Determine the (X, Y) coordinate at the center of the cell enclosing the given text.  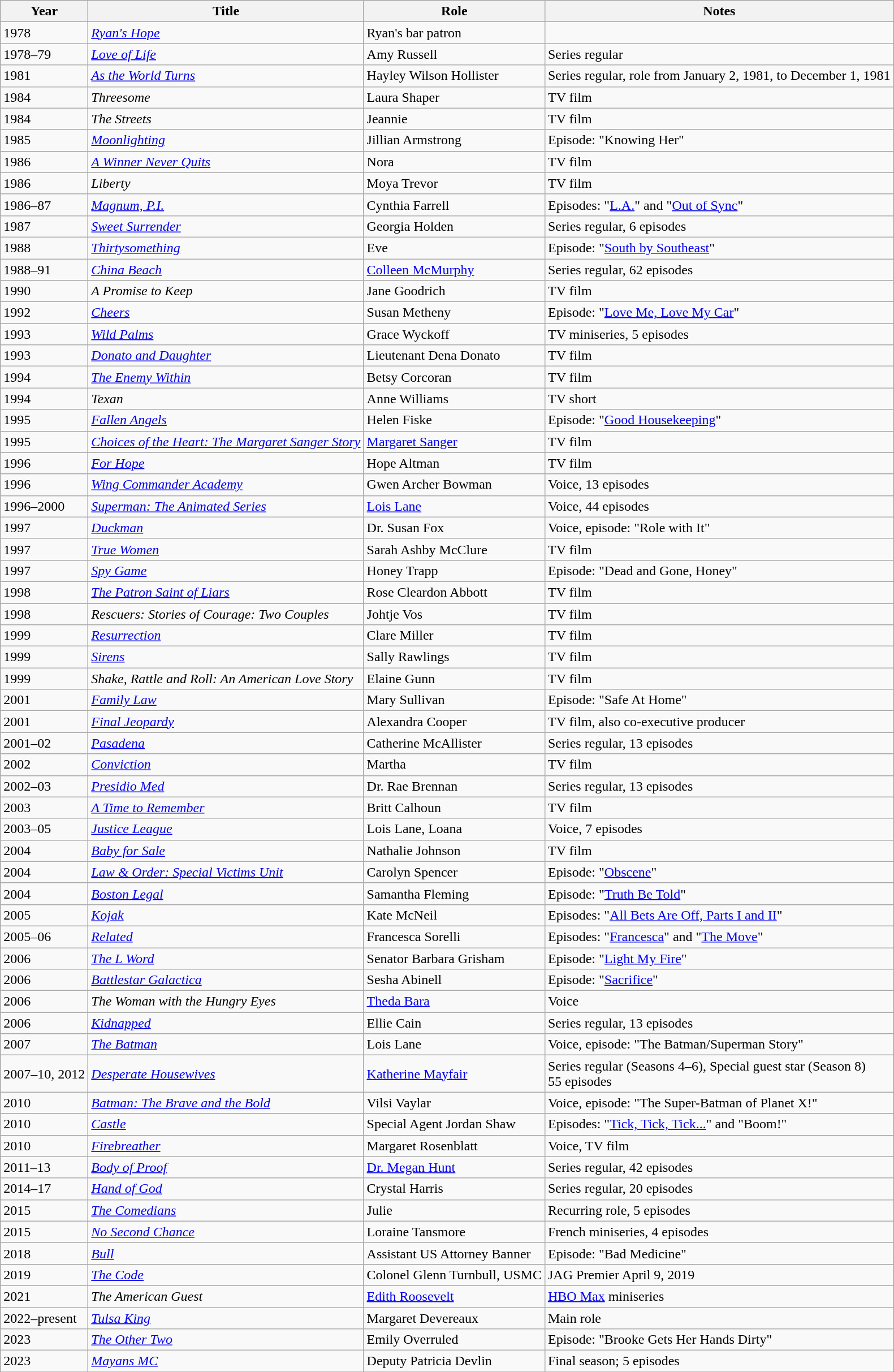
Castle (226, 1124)
No Second Chance (226, 1232)
Episode: "Light My Fire" (719, 959)
Role (454, 11)
Pasadena (226, 743)
True Women (226, 549)
Sweet Surrender (226, 226)
Catherine McAllister (454, 743)
The Patron Saint of Liars (226, 592)
Series regular, 20 episodes (719, 1189)
Rose Cleardon Abbott (454, 592)
TV film, also co-executive producer (719, 722)
1978–79 (44, 54)
2005–06 (44, 937)
Episode: "Safe At Home" (719, 700)
Episode: "Sacrifice" (719, 980)
Laura Shaper (454, 97)
1981 (44, 76)
Martha (454, 765)
Senator Barbara Grisham (454, 959)
China Beach (226, 270)
The Enemy Within (226, 377)
Voice, 13 episodes (719, 485)
Spy Game (226, 571)
2007–10, 2012 (44, 1073)
Tulsa King (226, 1318)
Episode: "Good Housekeeping" (719, 420)
As the World Turns (226, 76)
Jeannie (454, 119)
Sarah Ashby McClure (454, 549)
Samantha Fleming (454, 894)
1988 (44, 248)
Rescuers: Stories of Courage: Two Couples (226, 614)
Colonel Glenn Turnbull, USMC (454, 1275)
Body of Proof (226, 1167)
HBO Max miniseries (719, 1296)
Episode: "Knowing Her" (719, 140)
2011–13 (44, 1167)
Anne Williams (454, 399)
Amy Russell (454, 54)
Shake, Rattle and Roll: An American Love Story (226, 679)
Francesca Sorelli (454, 937)
Wing Commander Academy (226, 485)
Assistant US Attorney Banner (454, 1253)
Ellie Cain (454, 1023)
Fallen Angels (226, 420)
Battlestar Galactica (226, 980)
Related (226, 937)
Law & Order: Special Victims Unit (226, 872)
Thirtysomething (226, 248)
Donato and Daughter (226, 356)
Voice, TV film (719, 1146)
Moonlighting (226, 140)
JAG Premier April 9, 2019 (719, 1275)
The Code (226, 1275)
1990 (44, 291)
Presidio Med (226, 786)
Liberty (226, 183)
Episode: "South by Southeast" (719, 248)
Jillian Armstrong (454, 140)
Duckman (226, 528)
Series regular, 62 episodes (719, 270)
Wild Palms (226, 334)
Texan (226, 399)
The Streets (226, 119)
1987 (44, 226)
Final season; 5 episodes (719, 1361)
Recurring role, 5 episodes (719, 1210)
TV miniseries, 5 episodes (719, 334)
Georgia Holden (454, 226)
Dr. Susan Fox (454, 528)
A Promise to Keep (226, 291)
Hope Altman (454, 463)
Theda Bara (454, 1002)
Desperate Housewives (226, 1073)
1996–2000 (44, 506)
The Woman with the Hungry Eyes (226, 1002)
Final Jeopardy (226, 722)
Episode: "Love Me, Love My Car" (719, 313)
2007 (44, 1045)
Deputy Patricia Devlin (454, 1361)
Jane Goodrich (454, 291)
Love of Life (226, 54)
Eve (454, 248)
Margaret Sanger (454, 442)
Lieutenant Dena Donato (454, 356)
Threesome (226, 97)
Sesha Abinell (454, 980)
Dr. Rae Brennan (454, 786)
Hand of God (226, 1189)
2022–present (44, 1318)
Choices of the Heart: The Margaret Sanger Story (226, 442)
Moya Trevor (454, 183)
Julie (454, 1210)
Bull (226, 1253)
Vilsi Vaylar (454, 1103)
Series regular, 6 episodes (719, 226)
Margaret Rosenblatt (454, 1146)
Voice, episode: "Role with It" (719, 528)
Johtje Vos (454, 614)
Episode: "Brooke Gets Her Hands Dirty" (719, 1340)
2003 (44, 808)
Voice, episode: "The Super-Batman of Planet X!" (719, 1103)
TV short (719, 399)
Loraine Tansmore (454, 1232)
Episodes: "Tick, Tick, Tick..." and "Boom!" (719, 1124)
Grace Wyckoff (454, 334)
Voice, 44 episodes (719, 506)
Nora (454, 162)
Episodes: "L.A." and "Out of Sync" (719, 205)
Gwen Archer Bowman (454, 485)
The L Word (226, 959)
The American Guest (226, 1296)
Emily Overruled (454, 1340)
Mary Sullivan (454, 700)
Series regular (Seasons 4–6), Special guest star (Season 8)55 episodes (719, 1073)
Episodes: "All Bets Are Off, Parts I and II" (719, 915)
2021 (44, 1296)
Alexandra Cooper (454, 722)
1985 (44, 140)
Sirens (226, 657)
Ryan's bar patron (454, 33)
2003–05 (44, 829)
Boston Legal (226, 894)
Episode: "Truth Be Told" (719, 894)
Kate McNeil (454, 915)
2005 (44, 915)
Batman: The Brave and the Bold (226, 1103)
Year (44, 11)
Justice League (226, 829)
Kojak (226, 915)
Elaine Gunn (454, 679)
2019 (44, 1275)
Sally Rawlings (454, 657)
Susan Metheny (454, 313)
French miniseries, 4 episodes (719, 1232)
1986–87 (44, 205)
Special Agent Jordan Shaw (454, 1124)
Dr. Megan Hunt (454, 1167)
Family Law (226, 700)
Series regular, 42 episodes (719, 1167)
Title (226, 11)
A Time to Remember (226, 808)
Voice (719, 1002)
Ryan's Hope (226, 33)
Betsy Corcoran (454, 377)
1988–91 (44, 270)
The Batman (226, 1045)
Series regular, role from January 2, 1981, to December 1, 1981 (719, 76)
2018 (44, 1253)
Cheers (226, 313)
Firebreather (226, 1146)
2002 (44, 765)
Mayans MC (226, 1361)
Episode: "Bad Medicine" (719, 1253)
Margaret Devereaux (454, 1318)
2014–17 (44, 1189)
1992 (44, 313)
Episode: "Dead and Gone, Honey" (719, 571)
Episodes: "Francesca" and "The Move" (719, 937)
Crystal Harris (454, 1189)
Superman: The Animated Series (226, 506)
Britt Calhoun (454, 808)
The Comedians (226, 1210)
Helen Fiske (454, 420)
Magnum, P.I. (226, 205)
For Hope (226, 463)
Colleen McMurphy (454, 270)
Honey Trapp (454, 571)
Resurrection (226, 636)
Baby for Sale (226, 851)
Episode: "Obscene" (719, 872)
A Winner Never Quits (226, 162)
Main role (719, 1318)
Series regular (719, 54)
Voice, episode: "The Batman/Superman Story" (719, 1045)
Clare Miller (454, 636)
Kidnapped (226, 1023)
Notes (719, 11)
The Other Two (226, 1340)
Lois Lane, Loana (454, 829)
Katherine Mayfair (454, 1073)
Edith Roosevelt (454, 1296)
Nathalie Johnson (454, 851)
Conviction (226, 765)
Voice, 7 episodes (719, 829)
Cynthia Farrell (454, 205)
2002–03 (44, 786)
Carolyn Spencer (454, 872)
2001–02 (44, 743)
1978 (44, 33)
Hayley Wilson Hollister (454, 76)
